For the text-containing cell, return its midpoint in (x, y) coordinate format. 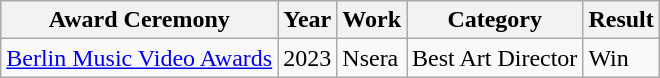
Best Art Director (495, 58)
Category (495, 20)
Work (372, 20)
Award Ceremony (140, 20)
Berlin Music Video Awards (140, 58)
Year (308, 20)
Nsera (372, 58)
Win (621, 58)
Result (621, 20)
2023 (308, 58)
